Detect which cell encompasses the target text, then output its (X, Y) center coordinate. 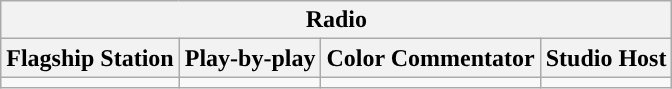
Color Commentator (430, 58)
Studio Host (606, 58)
Flagship Station (90, 58)
Play-by-play (250, 58)
Radio (336, 20)
